Return the [x, y] coordinate for the center point of the cell that contains the specified text.  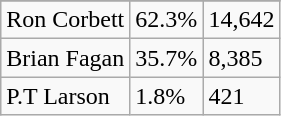
14,642 [242, 20]
8,385 [242, 58]
35.7% [166, 58]
Brian Fagan [66, 58]
62.3% [166, 20]
1.8% [166, 96]
P.T Larson [66, 96]
421 [242, 96]
Ron Corbett [66, 20]
